Capture the cell that displays the provided text and extract its [x, y] central coordinate. 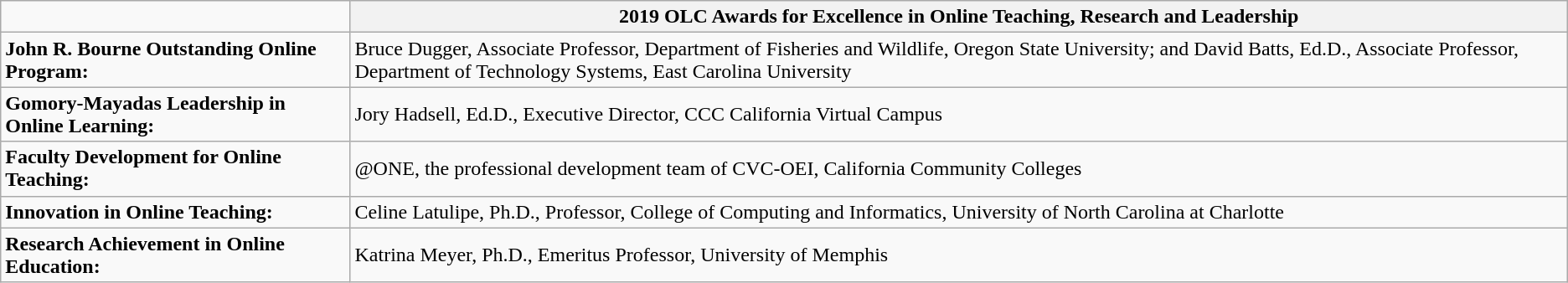
Research Achievement in Online Education: [176, 255]
Jory Hadsell, Ed.D., Executive Director, CCC California Virtual Campus [958, 114]
Gomory-Mayadas Leadership in Online Learning: [176, 114]
Innovation in Online Teaching: [176, 212]
John R. Bourne Outstanding Online Program: [176, 60]
2019 OLC Awards for Excellence in Online Teaching, Research and Leadership [958, 17]
Celine Latulipe, Ph.D., Professor, College of Computing and Informatics, University of North Carolina at Charlotte [958, 212]
@ONE, the professional development team of CVC-OEI, California Community Colleges [958, 169]
Katrina Meyer, Ph.D., Emeritus Professor, University of Memphis [958, 255]
Faculty Development for Online Teaching: [176, 169]
